Capture the cell that displays the provided text and extract its (x, y) central coordinate. 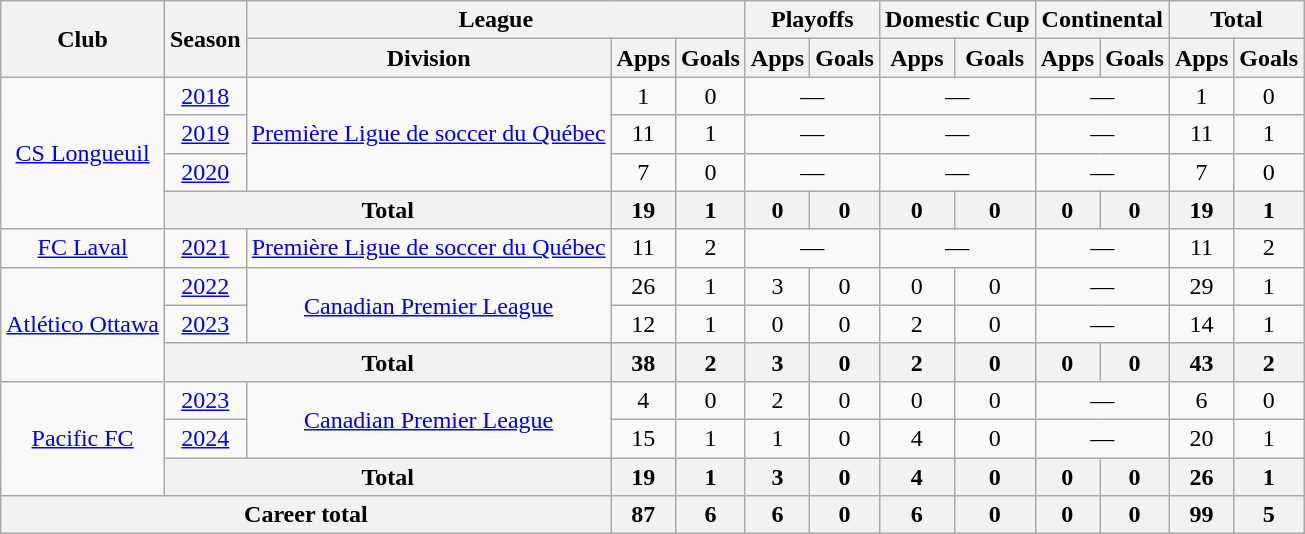
CS Longueuil (83, 153)
2020 (205, 172)
League (496, 20)
2018 (205, 96)
5 (1269, 515)
Season (205, 39)
Career total (306, 515)
Playoffs (812, 20)
Atlético Ottawa (83, 324)
20 (1201, 438)
2021 (205, 248)
43 (1201, 362)
14 (1201, 324)
2022 (205, 286)
99 (1201, 515)
Club (83, 39)
38 (643, 362)
2024 (205, 438)
Pacific FC (83, 438)
87 (643, 515)
2019 (205, 134)
Continental (1102, 20)
Domestic Cup (957, 20)
FC Laval (83, 248)
15 (643, 438)
12 (643, 324)
29 (1201, 286)
Division (428, 58)
